From the cell containing the given text, extract its center point as [x, y] coordinate. 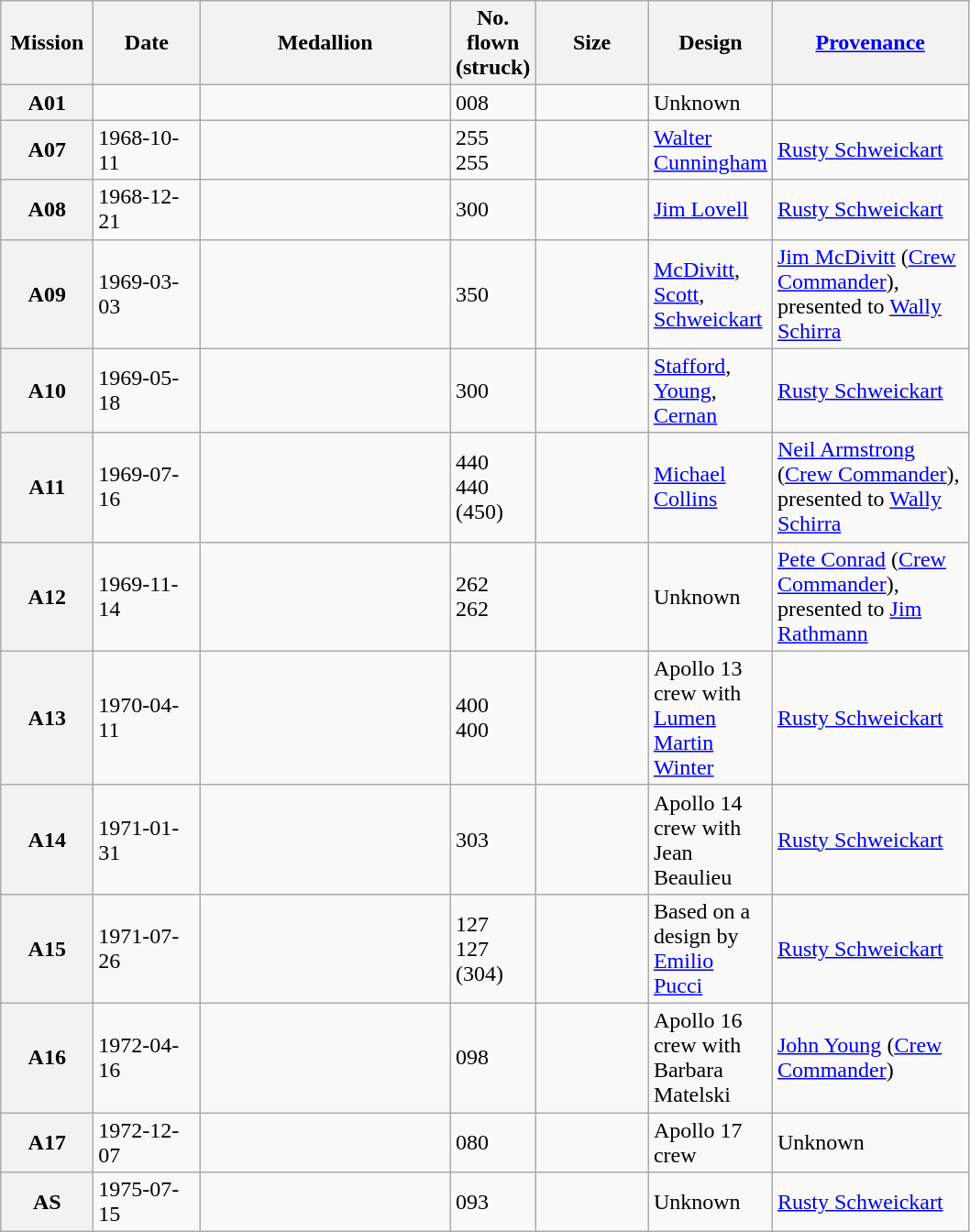
Stafford, Young, Cernan [710, 390]
A12 [48, 596]
Michael Collins [710, 488]
1969-03-03 [147, 293]
1975-07-15 [147, 1203]
Provenance [870, 43]
A15 [48, 948]
A07 [48, 150]
Jim McDivitt (Crew Commander), presented to Wally Schirra [870, 293]
No. flown(struck) [492, 43]
Apollo 14 crew with Jean Beaulieu [710, 840]
350 [492, 293]
1971-07-26 [147, 948]
Size [592, 43]
1972-04-16 [147, 1058]
303 [492, 840]
Neil Armstrong (Crew Commander), presented to Wally Schirra [870, 488]
Apollo 16 crew with Barbara Matelski [710, 1058]
Based on a design by Emilio Pucci [710, 948]
A17 [48, 1142]
440440(450) [492, 488]
McDivitt, Scott, Schweickart [710, 293]
Jim Lovell [710, 209]
A11 [48, 488]
A09 [48, 293]
A10 [48, 390]
008 [492, 103]
Date [147, 43]
1969-05-18 [147, 390]
John Young (Crew Commander) [870, 1058]
A16 [48, 1058]
1969-11-14 [147, 596]
Pete Conrad (Crew Commander), presented to Jim Rathmann [870, 596]
1971-01-31 [147, 840]
098 [492, 1058]
127127(304) [492, 948]
A01 [48, 103]
093 [492, 1203]
1969-07-16 [147, 488]
Apollo 13 crew with Lumen Martin Winter [710, 718]
080 [492, 1142]
262262 [492, 596]
Apollo 17 crew [710, 1142]
Mission [48, 43]
400400 [492, 718]
1970-04-11 [147, 718]
AS [48, 1203]
Walter Cunningham [710, 150]
Design [710, 43]
A14 [48, 840]
1968-12-21 [147, 209]
Medallion [325, 43]
1972-12-07 [147, 1142]
A08 [48, 209]
1968-10-11 [147, 150]
A13 [48, 718]
255255 [492, 150]
